Find where the given text appears and provide that cell's center as (X, Y) coordinate. 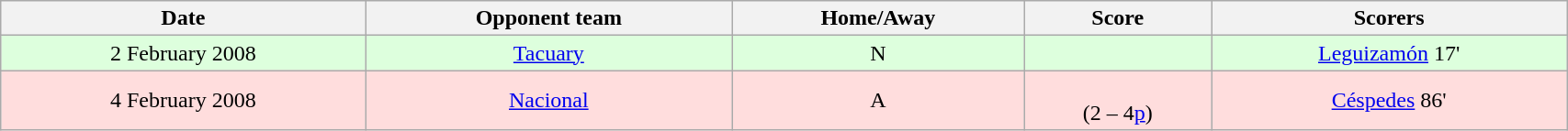
Score (1118, 18)
(2 – 4p) (1118, 101)
Home/Away (878, 18)
Tacuary (549, 53)
Nacional (549, 101)
Date (184, 18)
2 February 2008 (184, 53)
A (878, 101)
N (878, 53)
Opponent team (549, 18)
Céspedes 86' (1389, 101)
4 February 2008 (184, 101)
Leguizamón 17' (1389, 53)
Scorers (1389, 18)
